Locate the cell with the specified text and output its [X, Y] center coordinate. 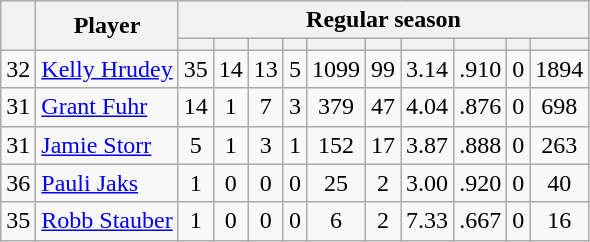
4.04 [428, 107]
1099 [336, 69]
7.33 [428, 221]
36 [18, 183]
7 [266, 107]
99 [384, 69]
263 [560, 145]
3.14 [428, 69]
40 [560, 183]
Player [107, 26]
17 [384, 145]
32 [18, 69]
1894 [560, 69]
.876 [480, 107]
13 [266, 69]
.910 [480, 69]
Kelly Hrudey [107, 69]
.920 [480, 183]
Jamie Storr [107, 145]
698 [560, 107]
16 [560, 221]
Grant Fuhr [107, 107]
25 [336, 183]
.888 [480, 145]
.667 [480, 221]
6 [336, 221]
3.00 [428, 183]
47 [384, 107]
Pauli Jaks [107, 183]
Regular season [384, 20]
379 [336, 107]
152 [336, 145]
Robb Stauber [107, 221]
3.87 [428, 145]
